Find where the given text appears and provide that cell's center as [X, Y] coordinate. 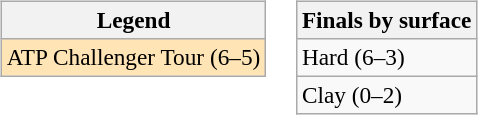
ATP Challenger Tour (6–5) [133, 57]
Clay (0–2) [387, 95]
Legend [133, 20]
Hard (6–3) [387, 57]
Finals by surface [387, 20]
